Pinpoint the cell where the given text exists, returning its (X, Y) midpoint coordinate. 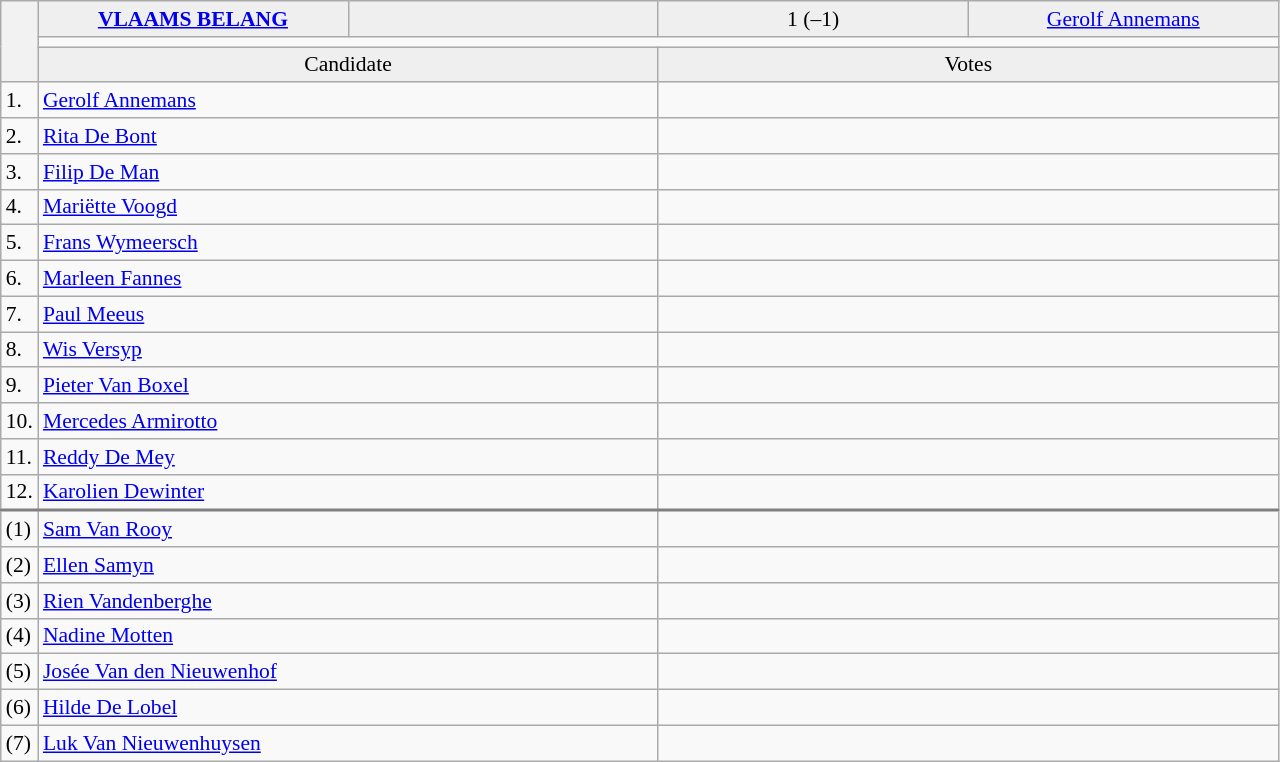
3. (20, 172)
Votes (968, 65)
11. (20, 457)
Mariëtte Voogd (348, 207)
Frans Wymeersch (348, 243)
1. (20, 101)
Reddy De Mey (348, 457)
(2) (20, 565)
Ellen Samyn (348, 565)
1 (–1) (813, 19)
(4) (20, 636)
Nadine Motten (348, 636)
Marleen Fannes (348, 279)
Rita De Bont (348, 136)
6. (20, 279)
(3) (20, 601)
Karolien Dewinter (348, 492)
Sam Van Rooy (348, 529)
Filip De Man (348, 172)
Wis Versyp (348, 350)
4. (20, 207)
Candidate (348, 65)
Josée Van den Nieuwenhof (348, 672)
12. (20, 492)
2. (20, 136)
8. (20, 350)
(1) (20, 529)
(5) (20, 672)
Pieter Van Boxel (348, 386)
Rien Vandenberghe (348, 601)
Mercedes Armirotto (348, 421)
5. (20, 243)
Paul Meeus (348, 314)
10. (20, 421)
9. (20, 386)
Hilde De Lobel (348, 708)
Luk Van Nieuwenhuysen (348, 743)
(7) (20, 743)
7. (20, 314)
(6) (20, 708)
VLAAMS BELANG (193, 19)
